Pinpoint the cell where the given text exists, returning its [X, Y] midpoint coordinate. 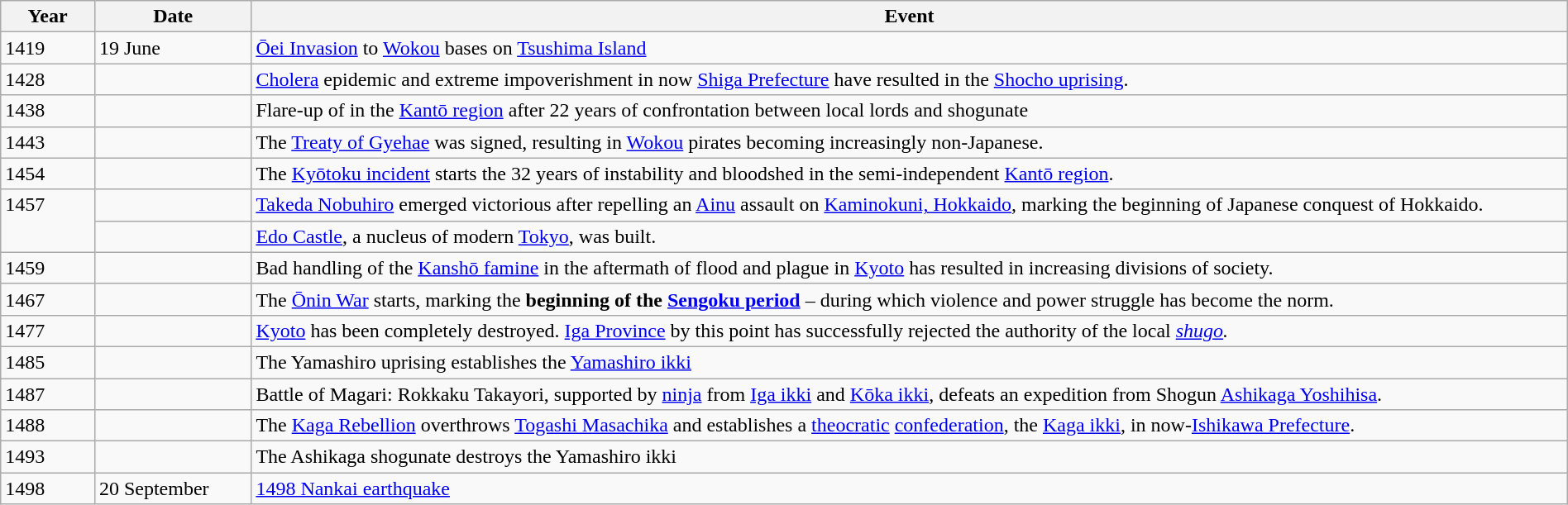
1459 [48, 268]
1498 [48, 488]
Battle of Magari: Rokkaku Takayori, supported by ninja from Iga ikki and Kōka ikki, defeats an expedition from Shogun Ashikaga Yoshihisa. [910, 394]
20 September [172, 488]
Ōei Invasion to Wokou bases on Tsushima Island [910, 48]
Takeda Nobuhiro emerged victorious after repelling an Ainu assault on Kaminokuni, Hokkaido, marking the beginning of Japanese conquest of Hokkaido. [910, 205]
Kyoto has been completely destroyed. Iga Province by this point has successfully rejected the authority of the local shugo. [910, 331]
The Kyōtoku incident starts the 32 years of instability and bloodshed in the semi-independent Kantō region. [910, 174]
1419 [48, 48]
The Ashikaga shogunate destroys the Yamashiro ikki [910, 457]
1467 [48, 299]
The Treaty of Gyehae was signed, resulting in Wokou pirates becoming increasingly non-Japanese. [910, 142]
Cholera epidemic and extreme impoverishment in now Shiga Prefecture have resulted in the Shocho uprising. [910, 79]
1428 [48, 79]
Edo Castle, a nucleus of modern Tokyo, was built. [910, 236]
The Yamashiro uprising establishes the Yamashiro ikki [910, 362]
1485 [48, 362]
19 June [172, 48]
Bad handling of the Kanshō famine in the aftermath of flood and plague in Kyoto has resulted in increasing divisions of society. [910, 268]
1457 [48, 221]
Event [910, 17]
1498 Nankai earthquake [910, 488]
The Ōnin War starts, marking the beginning of the Sengoku period – during which violence and power struggle has become the norm. [910, 299]
1487 [48, 394]
Year [48, 17]
1477 [48, 331]
1488 [48, 426]
Date [172, 17]
1443 [48, 142]
1493 [48, 457]
The Kaga Rebellion overthrows Togashi Masachika and establishes a theocratic confederation, the Kaga ikki, in now-Ishikawa Prefecture. [910, 426]
1454 [48, 174]
Flare-up of in the Kantō region after 22 years of confrontation between local lords and shogunate [910, 111]
1438 [48, 111]
